Search for the cell housing the specified text and yield its (X, Y) center coordinate. 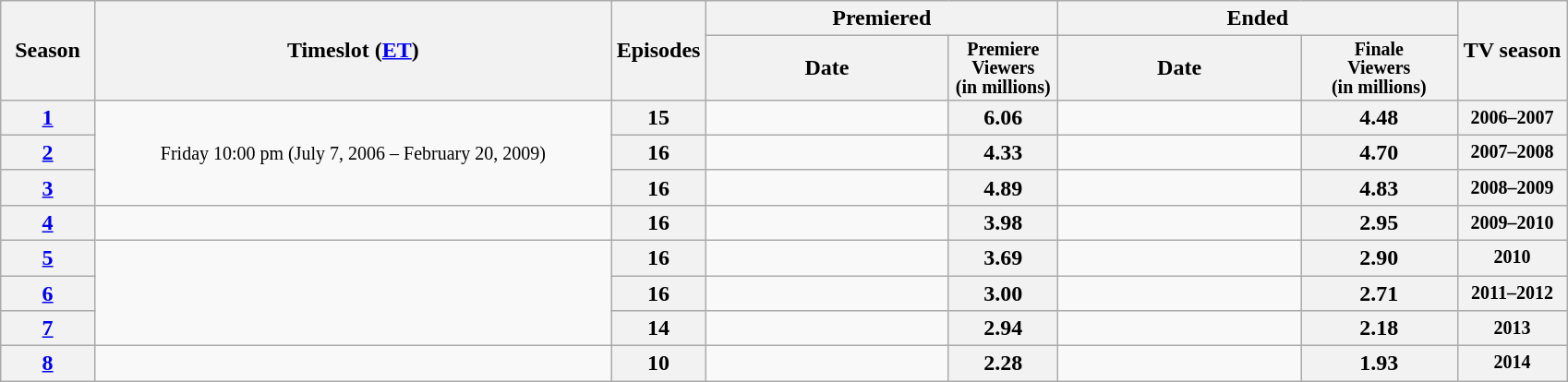
5 (48, 258)
2.94 (1003, 328)
4.48 (1380, 117)
2.90 (1380, 258)
2010 (1513, 258)
2006–2007 (1513, 117)
6 (48, 293)
1.93 (1380, 364)
8 (48, 364)
4 (48, 222)
Premiered (882, 18)
3.69 (1003, 258)
4.33 (1003, 152)
PremiereViewers(in millions) (1003, 68)
3 (48, 187)
4.83 (1380, 187)
Season (48, 51)
2014 (1513, 364)
FinaleViewers(in millions) (1380, 68)
Friday 10:00 pm (July 7, 2006 – February 20, 2009) (353, 152)
Timeslot (ET) (353, 51)
2.18 (1380, 328)
Episodes (658, 51)
2009–2010 (1513, 222)
TV season (1513, 51)
2.95 (1380, 222)
7 (48, 328)
3.98 (1003, 222)
10 (658, 364)
2.28 (1003, 364)
15 (658, 117)
6.06 (1003, 117)
2007–2008 (1513, 152)
3.00 (1003, 293)
14 (658, 328)
4.89 (1003, 187)
2011–2012 (1513, 293)
2.71 (1380, 293)
1 (48, 117)
2008–2009 (1513, 187)
2 (48, 152)
Ended (1258, 18)
2013 (1513, 328)
4.70 (1380, 152)
